Determine the (x, y) coordinate at the center of the cell enclosing the given text.  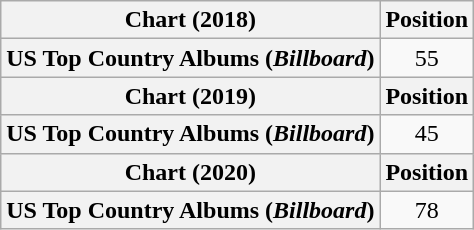
78 (427, 210)
45 (427, 134)
55 (427, 58)
Chart (2018) (190, 20)
Chart (2020) (190, 172)
Chart (2019) (190, 96)
